Return the [x, y] coordinate for the center point of the cell that contains the specified text.  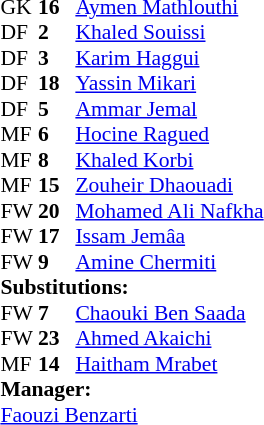
Mohamed Ali Nafkha [169, 211]
Ahmed Akaichi [169, 339]
Zouheir Dhaouadi [169, 185]
Substitutions: [132, 287]
3 [57, 58]
20 [57, 211]
17 [57, 237]
18 [57, 83]
2 [57, 33]
Khaled Korbi [169, 160]
Karim Haggui [169, 58]
5 [57, 109]
7 [57, 313]
9 [57, 262]
8 [57, 160]
Ammar Jemal [169, 109]
Haitham Mrabet [169, 364]
Issam Jemâa [169, 237]
Chaouki Ben Saada [169, 313]
6 [57, 135]
Yassin Mikari [169, 83]
Hocine Ragued [169, 135]
Khaled Souissi [169, 33]
Amine Chermiti [169, 262]
Manager: [132, 389]
15 [57, 185]
23 [57, 339]
14 [57, 364]
